Extract the (x, y) coordinate from the center of the cell holding the provided text.  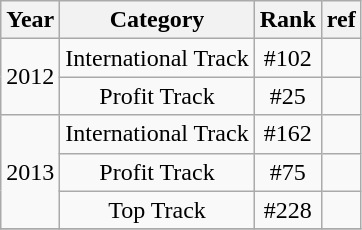
#25 (288, 96)
Category (157, 20)
#102 (288, 58)
Rank (288, 20)
2013 (30, 172)
#75 (288, 172)
2012 (30, 77)
Year (30, 20)
#228 (288, 210)
Top Track (157, 210)
#162 (288, 134)
ref (341, 20)
